From the cell containing the given text, extract its center point as [X, Y] coordinate. 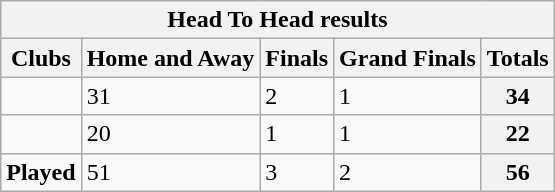
Head To Head results [278, 20]
Played [41, 172]
Totals [518, 58]
20 [170, 134]
51 [170, 172]
3 [297, 172]
56 [518, 172]
Clubs [41, 58]
31 [170, 96]
22 [518, 134]
Finals [297, 58]
Grand Finals [408, 58]
Home and Away [170, 58]
34 [518, 96]
